Locate the cell with the specified text and output its [X, Y] center coordinate. 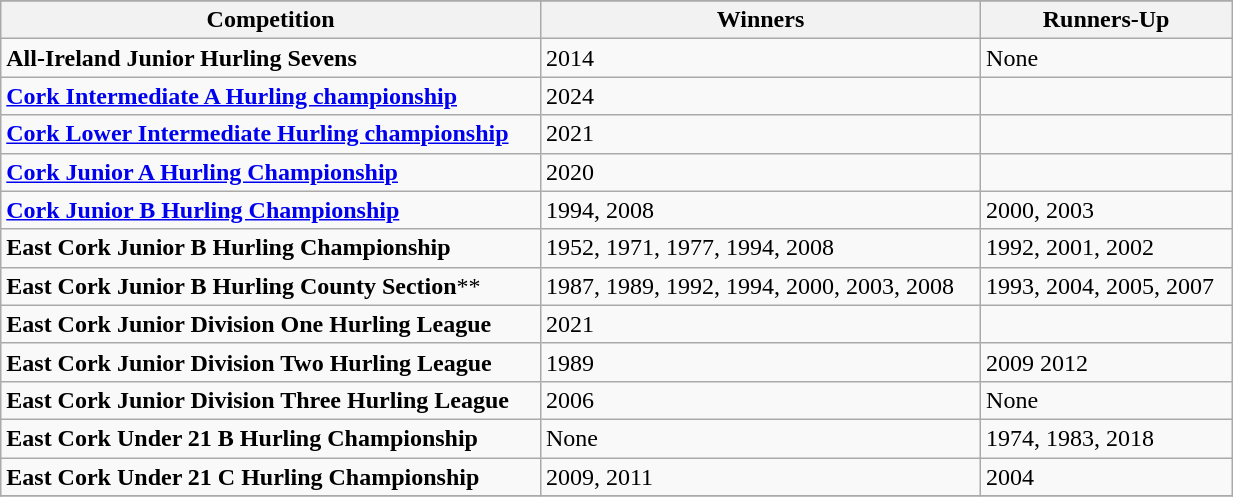
East Cork Junior B Hurling County Section** [271, 286]
Winners [760, 20]
1992, 2001, 2002 [1106, 248]
East Cork Junior Division Three Hurling League [271, 400]
Cork Intermediate A Hurling championship [271, 96]
Runners-Up [1106, 20]
1994, 2008 [760, 210]
2020 [760, 172]
East Cork Under 21 C Hurling Championship [271, 477]
Cork Lower Intermediate Hurling championship [271, 134]
Cork Junior B Hurling Championship [271, 210]
1952, 1971, 1977, 1994, 2008 [760, 248]
East Cork Junior Division Two Hurling League [271, 362]
2024 [760, 96]
2009, 2011 [760, 477]
2009 2012 [1106, 362]
1974, 1983, 2018 [1106, 438]
East Cork Junior Division One Hurling League [271, 324]
Cork Junior A Hurling Championship [271, 172]
2004 [1106, 477]
2006 [760, 400]
1989 [760, 362]
2000, 2003 [1106, 210]
East Cork Under 21 B Hurling Championship [271, 438]
All-Ireland Junior Hurling Sevens [271, 58]
1987, 1989, 1992, 1994, 2000, 2003, 2008 [760, 286]
1993, 2004, 2005, 2007 [1106, 286]
Competition [271, 20]
2014 [760, 58]
East Cork Junior B Hurling Championship [271, 248]
